Identify which cell holds the provided text, then report its [x, y] central coordinate. 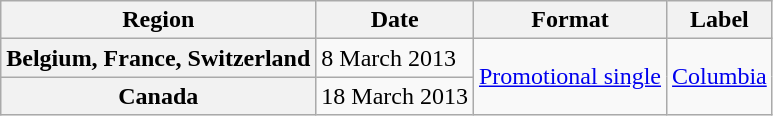
18 March 2013 [395, 96]
Canada [158, 96]
8 March 2013 [395, 58]
Promotional single [570, 77]
Region [158, 20]
Date [395, 20]
Columbia [720, 77]
Belgium, France, Switzerland [158, 58]
Format [570, 20]
Label [720, 20]
